From the cell containing the given text, extract its center point as (x, y) coordinate. 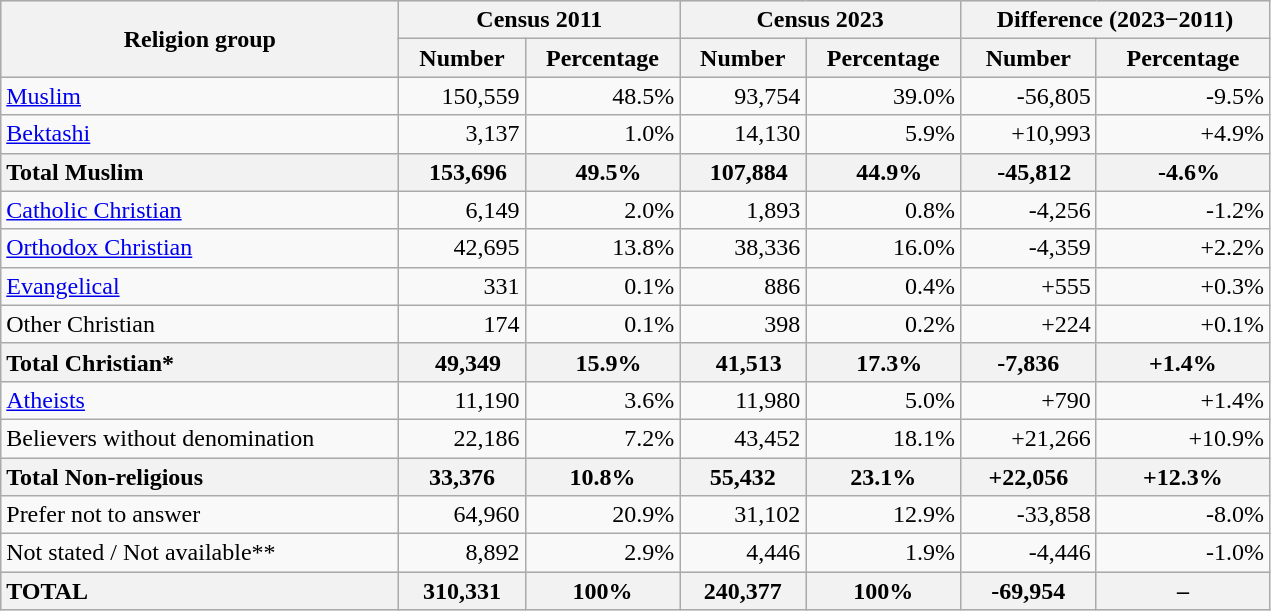
Total Muslim (200, 172)
0.2% (884, 324)
17.3% (884, 362)
Religion group (200, 39)
23.1% (884, 477)
-4.6% (1182, 172)
43,452 (743, 438)
44.9% (884, 172)
-9.5% (1182, 96)
-4,359 (1028, 248)
174 (462, 324)
41,513 (743, 362)
7.2% (602, 438)
93,754 (743, 96)
31,102 (743, 515)
886 (743, 286)
-1.2% (1182, 210)
14,130 (743, 134)
5.9% (884, 134)
Catholic Christian (200, 210)
107,884 (743, 172)
+224 (1028, 324)
49,349 (462, 362)
+2.2% (1182, 248)
+10.9% (1182, 438)
153,696 (462, 172)
Evangelical (200, 286)
49.5% (602, 172)
-1.0% (1182, 553)
5.0% (884, 400)
331 (462, 286)
– (1182, 591)
3,137 (462, 134)
Muslim (200, 96)
Census 2023 (820, 20)
16.0% (884, 248)
Not stated / Not available** (200, 553)
TOTAL (200, 591)
64,960 (462, 515)
13.8% (602, 248)
Census 2011 (540, 20)
Orthodox Christian (200, 248)
+4.9% (1182, 134)
Believers without denomination (200, 438)
-45,812 (1028, 172)
+0.3% (1182, 286)
42,695 (462, 248)
39.0% (884, 96)
-7,836 (1028, 362)
11,980 (743, 400)
Total Non-religious (200, 477)
Other Christian (200, 324)
+10,993 (1028, 134)
38,336 (743, 248)
Difference (2023−2011) (1114, 20)
12.9% (884, 515)
Prefer not to answer (200, 515)
33,376 (462, 477)
+0.1% (1182, 324)
-4,256 (1028, 210)
0.8% (884, 210)
+21,266 (1028, 438)
-56,805 (1028, 96)
10.8% (602, 477)
1.9% (884, 553)
398 (743, 324)
6,149 (462, 210)
-8.0% (1182, 515)
+22,056 (1028, 477)
+12.3% (1182, 477)
1,893 (743, 210)
15.9% (602, 362)
48.5% (602, 96)
3.6% (602, 400)
8,892 (462, 553)
240,377 (743, 591)
4,446 (743, 553)
-69,954 (1028, 591)
2.9% (602, 553)
0.4% (884, 286)
Total Christian* (200, 362)
Atheists (200, 400)
-4,446 (1028, 553)
55,432 (743, 477)
1.0% (602, 134)
150,559 (462, 96)
11,190 (462, 400)
20.9% (602, 515)
22,186 (462, 438)
Bektashi (200, 134)
310,331 (462, 591)
+555 (1028, 286)
18.1% (884, 438)
2.0% (602, 210)
-33,858 (1028, 515)
+790 (1028, 400)
